From the cell containing the given text, extract its center point as (X, Y) coordinate. 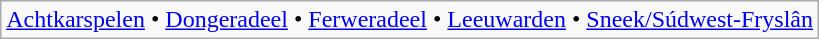
Achtkarspelen • Dongeradeel • Ferweradeel • Leeuwarden • Sneek/Súdwest-Fryslân (410, 20)
